Determine the (x, y) coordinate at the center of the cell enclosing the given text.  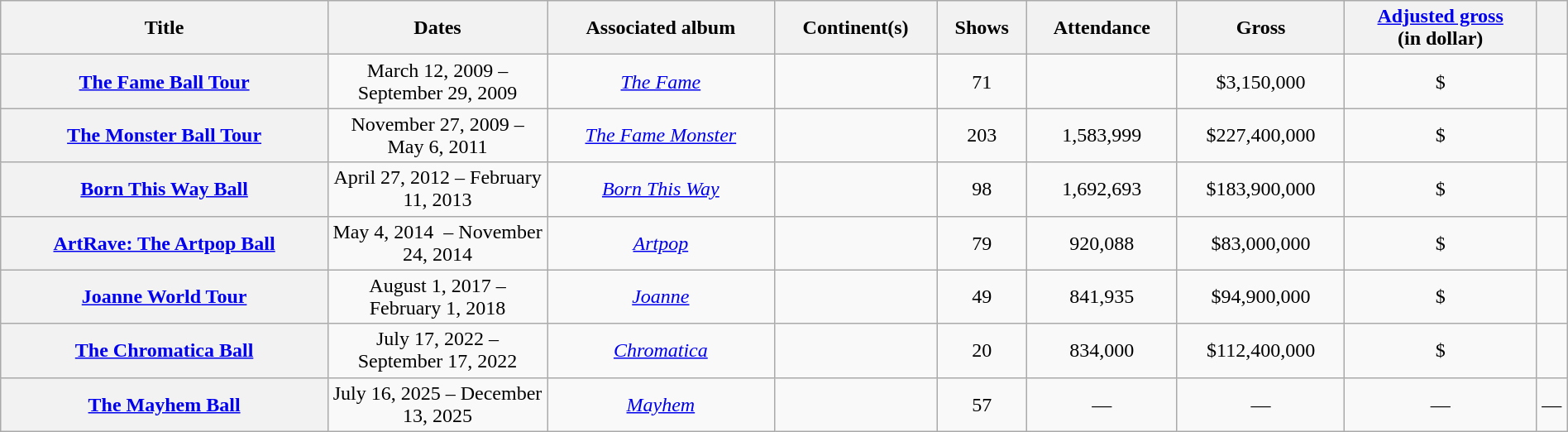
Joanne (661, 296)
920,088 (1102, 243)
November 27, 2009 – May 6, 2011 (437, 136)
Chromatica (661, 351)
Adjusted gross(in dollar) (1441, 28)
$227,400,000 (1260, 136)
57 (982, 404)
May 4, 2014 – November 24, 2014 (437, 243)
1,692,693 (1102, 189)
20 (982, 351)
July 17, 2022 – September 17, 2022 (437, 351)
Dates (437, 28)
The Fame Ball Tour (165, 81)
$183,900,000 (1260, 189)
834,000 (1102, 351)
Associated album (661, 28)
Joanne World Tour (165, 296)
Title (165, 28)
841,935 (1102, 296)
$3,150,000 (1260, 81)
Gross (1260, 28)
Born This Way (661, 189)
Attendance (1102, 28)
1,583,999 (1102, 136)
August 1, 2017 – February 1, 2018 (437, 296)
The Mayhem Ball (165, 404)
203 (982, 136)
$112,400,000 (1260, 351)
49 (982, 296)
ArtRave: The Artpop Ball (165, 243)
71 (982, 81)
Born This Way Ball (165, 189)
Mayhem (661, 404)
$94,900,000 (1260, 296)
98 (982, 189)
The Fame (661, 81)
Shows (982, 28)
79 (982, 243)
July 16, 2025 – December 13, 2025 (437, 404)
April 27, 2012 – February 11, 2013 (437, 189)
The Fame Monster (661, 136)
March 12, 2009 – September 29, 2009 (437, 81)
The Monster Ball Tour (165, 136)
Artpop (661, 243)
$83,000,000 (1260, 243)
Continent(s) (855, 28)
The Chromatica Ball (165, 351)
